Output the (x, y) coordinate of the center of the cell containing the given text.  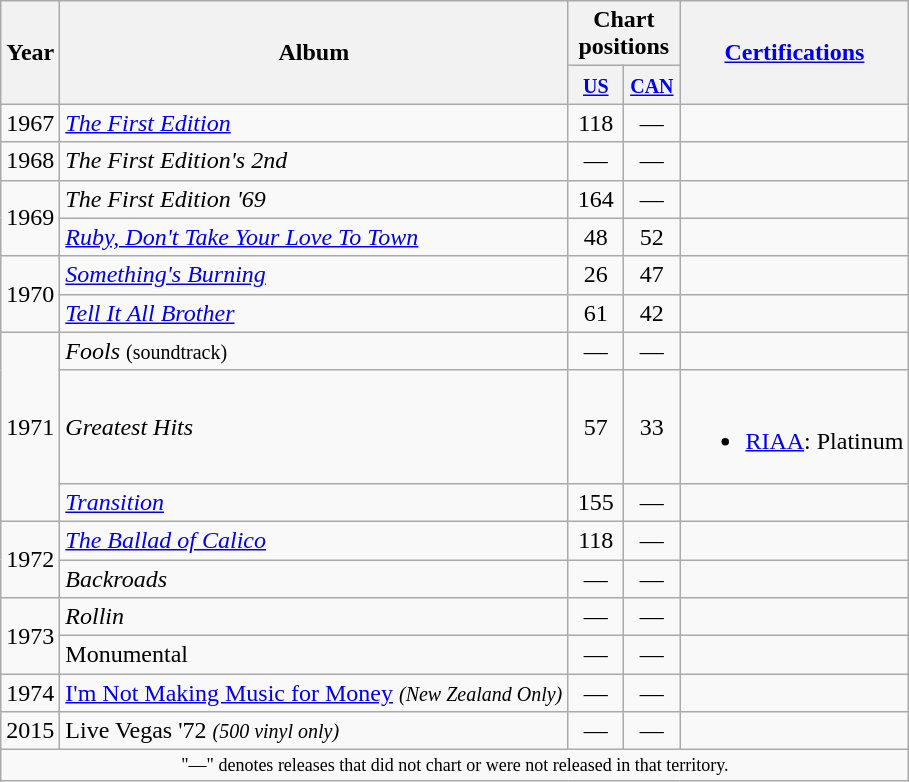
Greatest Hits (314, 426)
The Ballad of Calico (314, 540)
1972 (30, 559)
Something's Burning (314, 275)
Rollin (314, 617)
1971 (30, 426)
155 (596, 502)
Monumental (314, 655)
42 (652, 313)
26 (596, 275)
Fools (soundtrack) (314, 351)
CAN (652, 85)
RIAA: Platinum (794, 426)
1967 (30, 123)
48 (596, 237)
52 (652, 237)
1969 (30, 218)
61 (596, 313)
33 (652, 426)
Live Vegas '72 (500 vinyl only) (314, 731)
Tell It All Brother (314, 313)
Chart positions (624, 34)
The First Edition (314, 123)
1974 (30, 693)
57 (596, 426)
US (596, 85)
Album (314, 52)
"—" denotes releases that did not chart or were not released in that territory. (455, 766)
Backroads (314, 579)
The First Edition '69 (314, 199)
1973 (30, 636)
Year (30, 52)
47 (652, 275)
1968 (30, 161)
Ruby, Don't Take Your Love To Town (314, 237)
164 (596, 199)
Transition (314, 502)
The First Edition's 2nd (314, 161)
1970 (30, 294)
2015 (30, 731)
I'm Not Making Music for Money (New Zealand Only) (314, 693)
Certifications (794, 52)
